For the text-containing cell, return its midpoint in (X, Y) coordinate format. 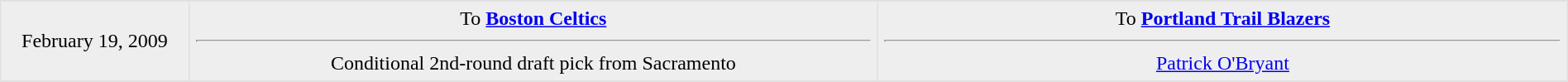
February 19, 2009 (94, 41)
To Boston CelticsConditional 2nd-round draft pick from Sacramento (533, 41)
To Portland Trail BlazersPatrick O'Bryant (1223, 41)
